Scan for the cell matching the given text and deliver its (x, y) coordinate at center. 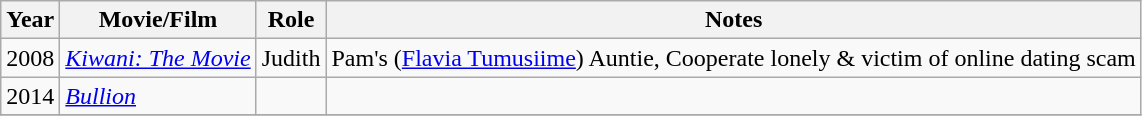
Kiwani: The Movie (158, 58)
2008 (30, 58)
Pam's (Flavia Tumusiime) Auntie, Cooperate lonely & victim of online dating scam (734, 58)
Movie/Film (158, 20)
Role (291, 20)
Judith (291, 58)
Bullion (158, 96)
2014 (30, 96)
Year (30, 20)
Notes (734, 20)
